Provide the (X, Y) coordinate of the cell's center where the given text is located.  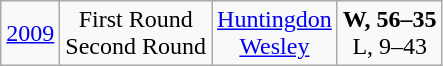
W, 56–35L, 9–43 (390, 34)
HuntingdonWesley (275, 34)
2009 (30, 34)
First RoundSecond Round (136, 34)
